Output the (x, y) coordinate of the center of the cell containing the given text.  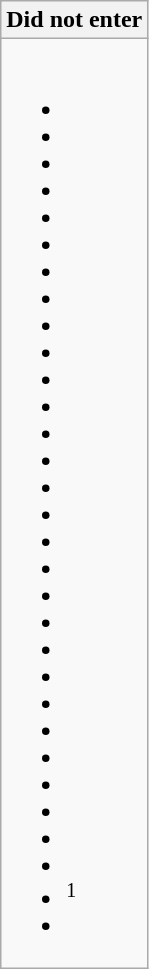
Did not enter (74, 20)
1 (74, 504)
